Provide the (X, Y) coordinate of the cell's center where the given text is located.  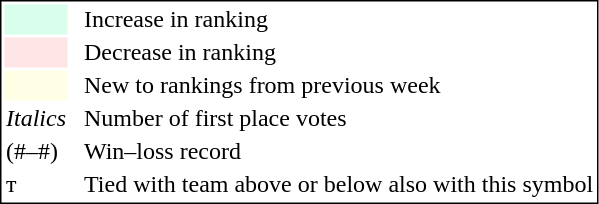
Decrease in ranking (338, 53)
Win–loss record (338, 151)
Increase in ranking (338, 19)
(#–#) (36, 151)
New to rankings from previous week (338, 85)
Italics (36, 119)
Tied with team above or below also with this symbol (338, 185)
т (36, 185)
Number of first place votes (338, 119)
